Output the (x, y) coordinate of the center of the cell containing the given text.  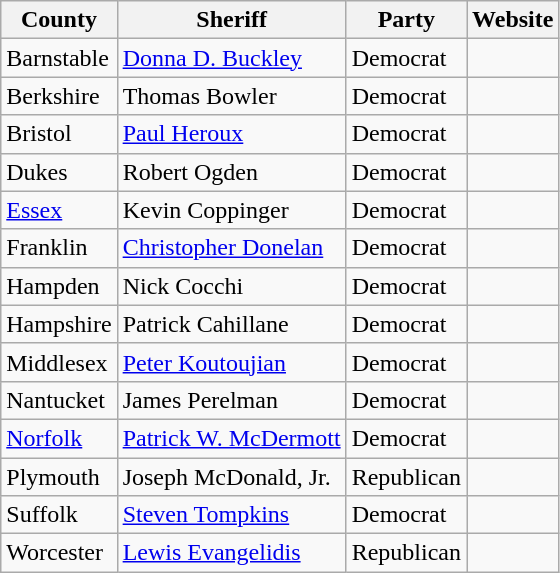
Steven Tompkins (232, 515)
Norfolk (59, 438)
Joseph McDonald, Jr. (232, 477)
Nick Cocchi (232, 286)
Christopher Donelan (232, 248)
Barnstable (59, 58)
Hampshire (59, 324)
Plymouth (59, 477)
Thomas Bowler (232, 96)
Berkshire (59, 96)
Bristol (59, 134)
James Perelman (232, 400)
Patrick W. McDermott (232, 438)
Franklin (59, 248)
Paul Heroux (232, 134)
Donna D. Buckley (232, 58)
Peter Koutoujian (232, 362)
Patrick Cahillane (232, 324)
Essex (59, 210)
Sheriff (232, 20)
Kevin Coppinger (232, 210)
Nantucket (59, 400)
Website (513, 20)
Dukes (59, 172)
Party (406, 20)
Hampden (59, 286)
Lewis Evangelidis (232, 553)
Robert Ogden (232, 172)
Middlesex (59, 362)
Worcester (59, 553)
Suffolk (59, 515)
County (59, 20)
